Pinpoint the cell where the given text exists, returning its [x, y] midpoint coordinate. 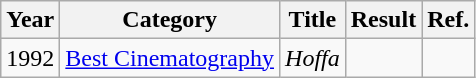
Hoffa [313, 58]
Year [30, 20]
Category [170, 20]
Title [313, 20]
Result [383, 20]
1992 [30, 58]
Ref. [448, 20]
Best Cinematography [170, 58]
